Locate the cell with the specified text and output its [X, Y] center coordinate. 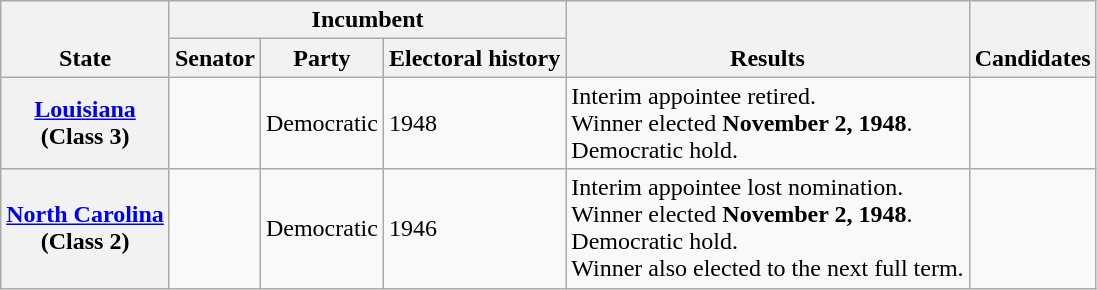
Senator [214, 58]
1946 [474, 228]
Louisiana(Class 3) [86, 123]
Incumbent [367, 20]
Interim appointee retired.Winner elected November 2, 1948.Democratic hold. [768, 123]
Results [768, 39]
North Carolina(Class 2) [86, 228]
Candidates [1032, 39]
Interim appointee lost nomination.Winner elected November 2, 1948.Democratic hold.Winner also elected to the next full term. [768, 228]
State [86, 39]
Electoral history [474, 58]
Party [322, 58]
1948 [474, 123]
